Return (X, Y) of the center of cell containing provided text 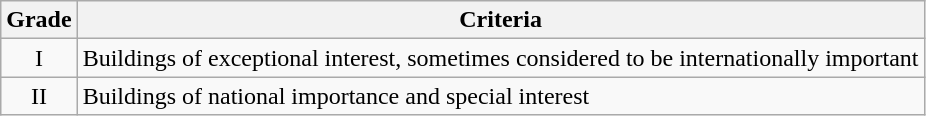
II (39, 96)
Grade (39, 20)
Buildings of exceptional interest, sometimes considered to be internationally important (500, 58)
I (39, 58)
Criteria (500, 20)
Buildings of national importance and special interest (500, 96)
